Find where the given text appears and provide that cell's center as [x, y] coordinate. 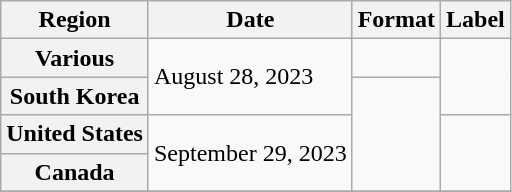
Canada [75, 172]
Various [75, 58]
Region [75, 20]
Date [250, 20]
September 29, 2023 [250, 153]
August 28, 2023 [250, 77]
United States [75, 134]
Label [476, 20]
Format [396, 20]
South Korea [75, 96]
